Output the (x, y) coordinate of the center of the cell containing the given text.  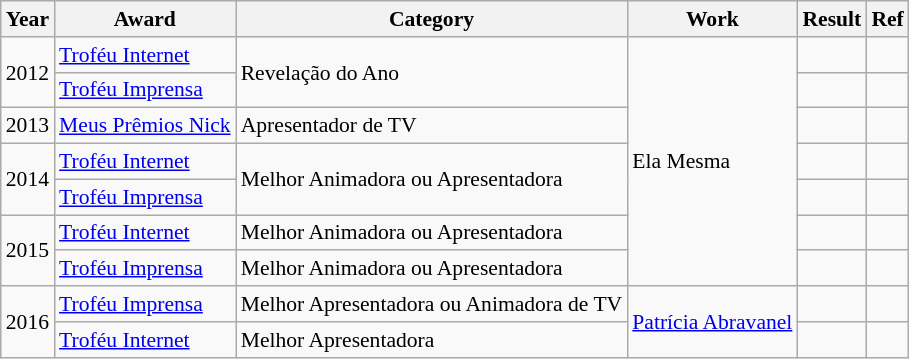
Year (28, 19)
Result (832, 19)
Melhor Apresentadora (432, 340)
Apresentador de TV (432, 126)
Ref (887, 19)
Award (145, 19)
2014 (28, 180)
Meus Prêmios Nick (145, 126)
Category (432, 19)
2016 (28, 322)
Work (712, 19)
Patrícia Abravanel (712, 322)
Melhor Apresentadora ou Animadora de TV (432, 304)
Revelação do Ano (432, 72)
2013 (28, 126)
Ela Mesma (712, 162)
2012 (28, 72)
2015 (28, 250)
